Pinpoint the cell where the given text exists, returning its [x, y] midpoint coordinate. 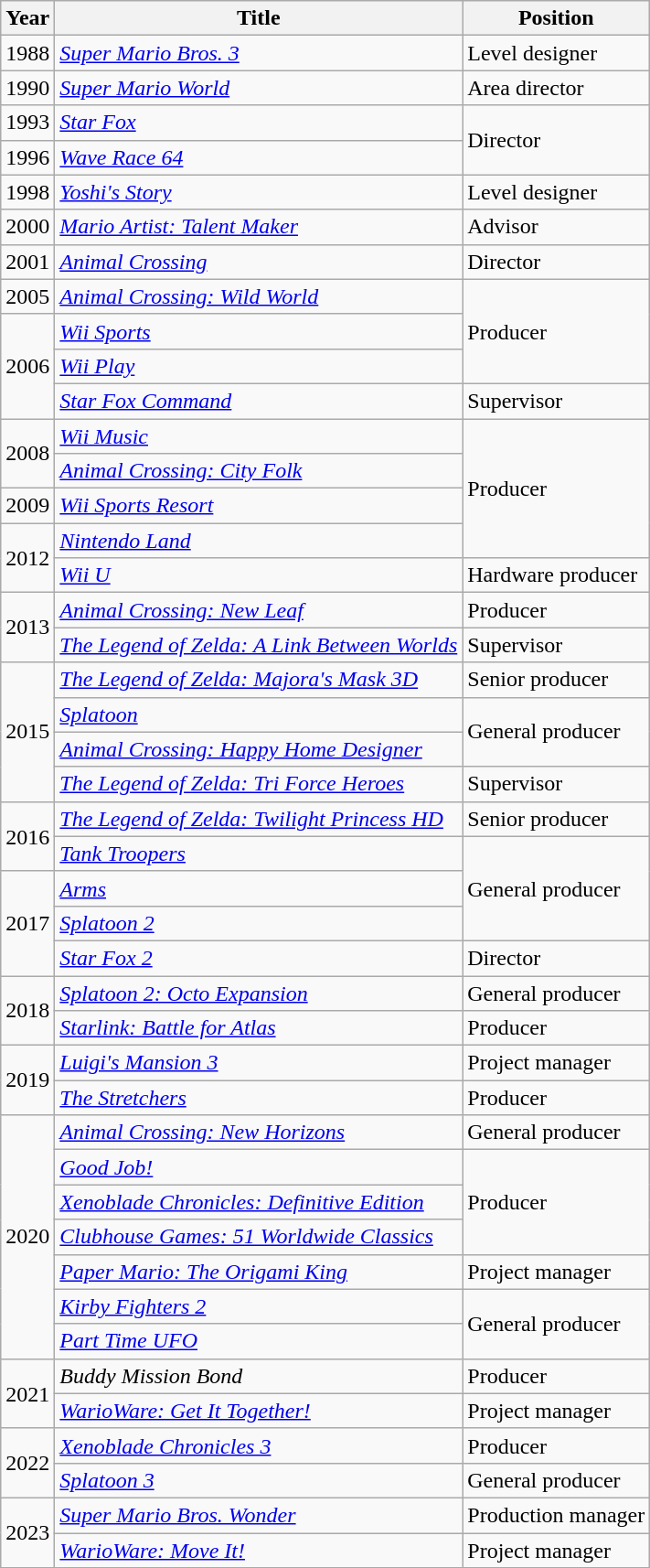
2000 [27, 227]
Mario Artist: Talent Maker [259, 227]
2020 [27, 1237]
2019 [27, 1080]
1998 [27, 192]
Wii Sports [259, 331]
2001 [27, 262]
Splatoon 2: Octo Expansion [259, 993]
WarioWare: Get It Together! [259, 1411]
Hardware producer [556, 575]
Super Mario Bros. Wonder [259, 1515]
Animal Crossing: City Folk [259, 471]
WarioWare: Move It! [259, 1551]
Super Mario World [259, 88]
The Legend of Zelda: A Link Between Worlds [259, 645]
Wii Sports Resort [259, 506]
1990 [27, 88]
2021 [27, 1393]
1993 [27, 123]
2008 [27, 454]
Animal Crossing: Wild World [259, 296]
2006 [27, 366]
Star Fox [259, 123]
Buddy Mission Bond [259, 1376]
Animal Crossing: New Leaf [259, 610]
Yoshi's Story [259, 192]
Starlink: Battle for Atlas [259, 1028]
1996 [27, 157]
Animal Crossing: Happy Home Designer [259, 749]
2013 [27, 628]
Star Fox 2 [259, 958]
Position [556, 18]
Arms [259, 888]
Nintendo Land [259, 541]
Kirby Fighters 2 [259, 1306]
Splatoon 3 [259, 1480]
Part Time UFO [259, 1341]
Splatoon 2 [259, 923]
The Legend of Zelda: Twilight Princess HD [259, 819]
The Legend of Zelda: Majora's Mask 3D [259, 680]
The Stretchers [259, 1098]
2012 [27, 558]
Wii Music [259, 436]
Good Job! [259, 1167]
Paper Mario: The Origami King [259, 1272]
Luigi's Mansion 3 [259, 1063]
2017 [27, 923]
Year [27, 18]
Super Mario Bros. 3 [259, 53]
2018 [27, 1010]
2009 [27, 506]
Area director [556, 88]
Tank Troopers [259, 854]
Animal Crossing [259, 262]
2023 [27, 1532]
2022 [27, 1463]
Title [259, 18]
Wii Play [259, 366]
Production manager [556, 1515]
2005 [27, 296]
The Legend of Zelda: Tri Force Heroes [259, 784]
Wave Race 64 [259, 157]
Xenoblade Chronicles 3 [259, 1445]
Clubhouse Games: 51 Worldwide Classics [259, 1237]
2015 [27, 732]
Advisor [556, 227]
Splatoon [259, 714]
Animal Crossing: New Horizons [259, 1133]
Star Fox Command [259, 401]
Xenoblade Chronicles: Definitive Edition [259, 1202]
1988 [27, 53]
Wii U [259, 575]
2016 [27, 836]
